Provide the [x, y] coordinate of the cell's center where the given text is located.  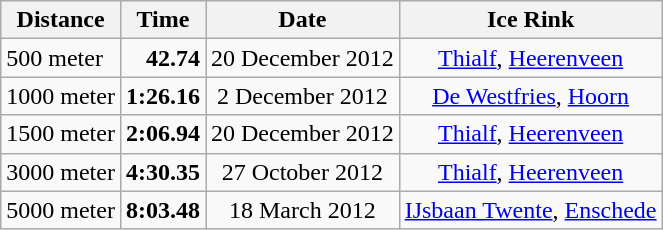
De Westfries, Hoorn [530, 96]
Distance [61, 20]
Ice Rink [530, 20]
42.74 [162, 58]
5000 meter [61, 210]
500 meter [61, 58]
4:30.35 [162, 172]
27 October 2012 [303, 172]
IJsbaan Twente, Enschede [530, 210]
18 March 2012 [303, 210]
1000 meter [61, 96]
3000 meter [61, 172]
Date [303, 20]
1:26.16 [162, 96]
Time [162, 20]
1500 meter [61, 134]
2:06.94 [162, 134]
8:03.48 [162, 210]
2 December 2012 [303, 96]
